Detect which cell encompasses the target text, then output its [X, Y] center coordinate. 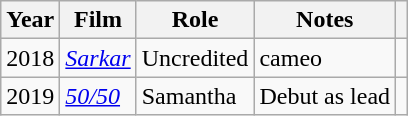
Uncredited [195, 58]
Year [30, 20]
Samantha [195, 96]
cameo [325, 58]
2018 [30, 58]
Debut as lead [325, 96]
2019 [30, 96]
50/50 [98, 96]
Notes [325, 20]
Sarkar [98, 58]
Role [195, 20]
Film [98, 20]
